Return [x, y] of the center of cell containing provided text 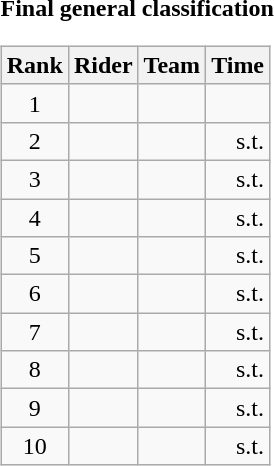
Team [172, 65]
8 [34, 370]
2 [34, 141]
3 [34, 179]
6 [34, 294]
10 [34, 446]
Rider [103, 65]
9 [34, 408]
Rank [34, 65]
1 [34, 103]
4 [34, 217]
7 [34, 332]
Time [238, 65]
5 [34, 256]
